For the text-containing cell, return its midpoint in [x, y] coordinate format. 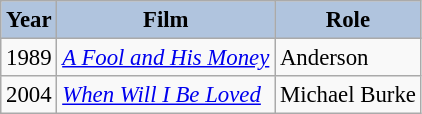
2004 [29, 95]
Michael Burke [348, 95]
A Fool and His Money [166, 58]
Film [166, 20]
Year [29, 20]
When Will I Be Loved [166, 95]
1989 [29, 58]
Role [348, 20]
Anderson [348, 58]
